Capture the cell that displays the provided text and extract its (x, y) central coordinate. 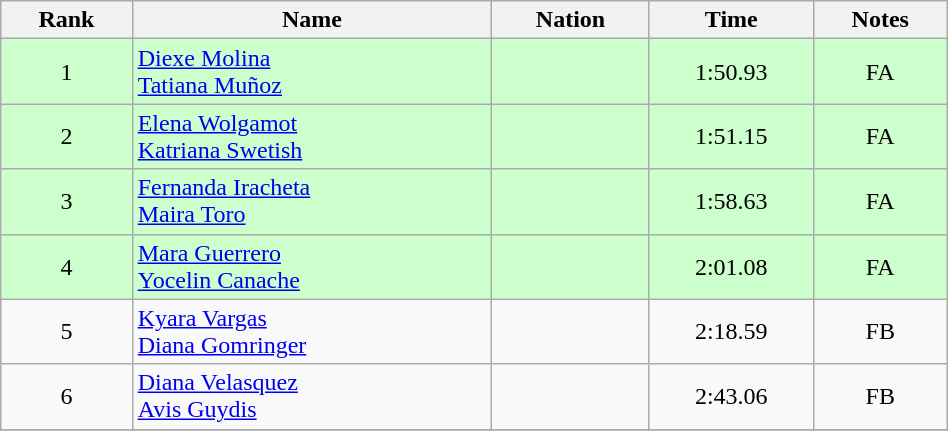
2 (66, 136)
3 (66, 202)
Rank (66, 20)
Elena WolgamotKatriana Swetish (312, 136)
1:58.63 (731, 202)
4 (66, 266)
Diana VelasquezAvis Guydis (312, 396)
Notes (880, 20)
1:50.93 (731, 72)
Fernanda IrachetaMaira Toro (312, 202)
6 (66, 396)
1 (66, 72)
1:51.15 (731, 136)
Name (312, 20)
Kyara VargasDiana Gomringer (312, 332)
Nation (570, 20)
2:01.08 (731, 266)
2:18.59 (731, 332)
Mara GuerreroYocelin Canache (312, 266)
5 (66, 332)
2:43.06 (731, 396)
Time (731, 20)
Diexe MolinaTatiana Muñoz (312, 72)
